Return (X, Y) of the center of cell containing provided text 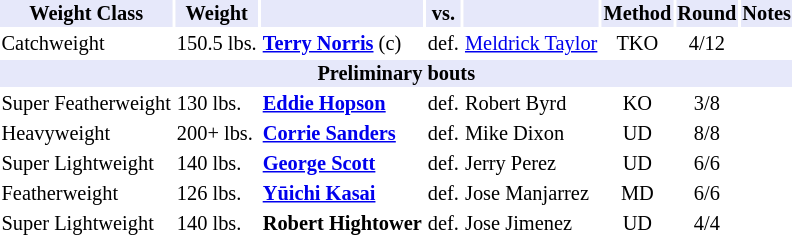
Super Lightweight (86, 164)
TKO (638, 44)
140 lbs. (216, 164)
Weight (216, 14)
Yūichi Kasai (342, 194)
KO (638, 104)
130 lbs. (216, 104)
4/12 (707, 44)
Eddie Hopson (342, 104)
Jose Manjarrez (530, 194)
Meldrick Taylor (530, 44)
Weight Class (86, 14)
Terry Norris (c) (342, 44)
vs. (443, 14)
Catchweight (86, 44)
126 lbs. (216, 194)
150.5 lbs. (216, 44)
Super Featherweight (86, 104)
Featherweight (86, 194)
3/8 (707, 104)
Round (707, 14)
MD (638, 194)
Mike Dixon (530, 134)
George Scott (342, 164)
Heavyweight (86, 134)
Robert Byrd (530, 104)
Corrie Sanders (342, 134)
Jerry Perez (530, 164)
8/8 (707, 134)
200+ lbs. (216, 134)
Method (638, 14)
